Detect which cell encompasses the target text, then output its [X, Y] center coordinate. 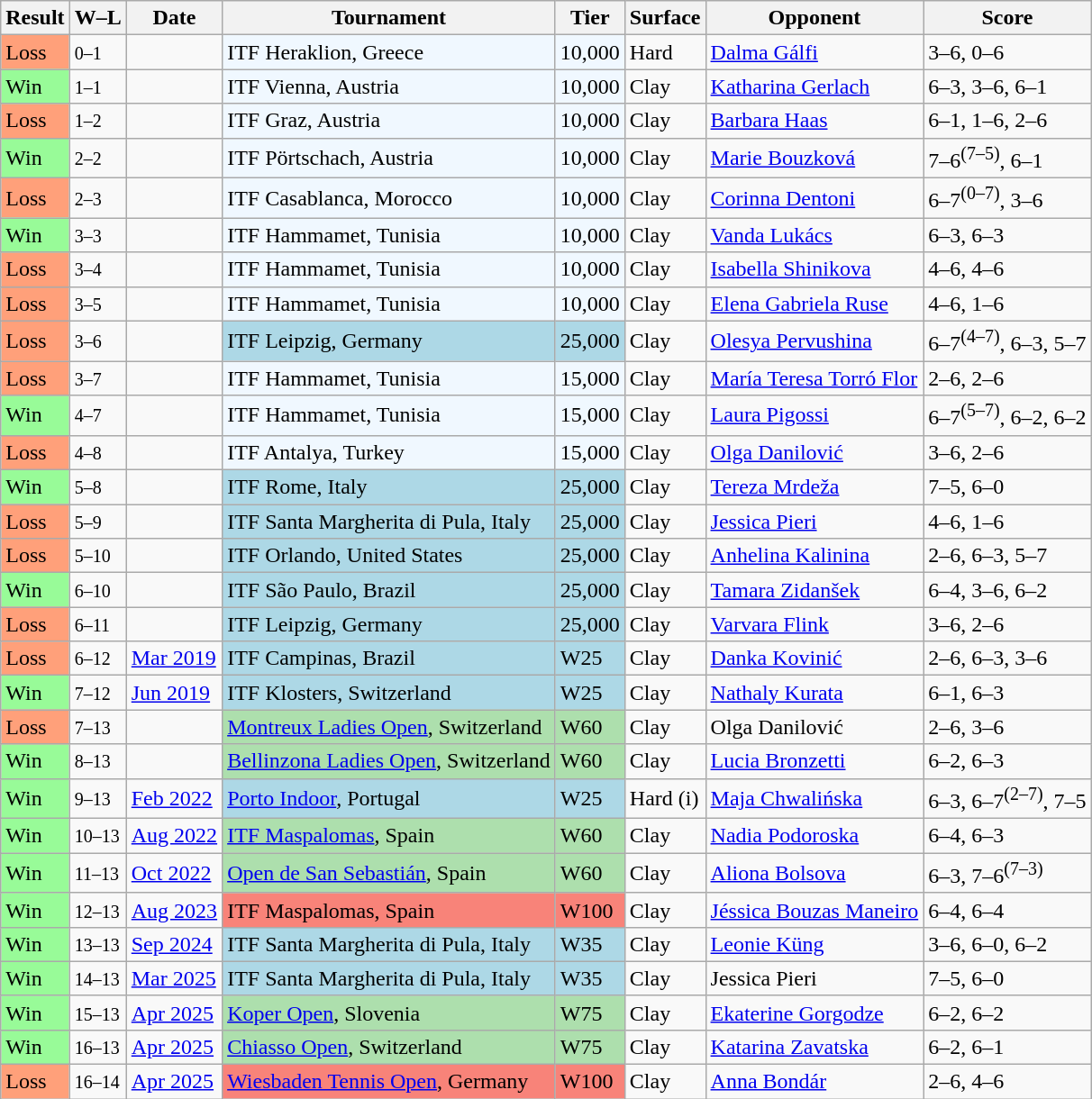
Feb 2022 [174, 798]
Jun 2019 [174, 693]
Ekaterine Gorgodze [814, 1013]
3–6, 0–6 [1007, 52]
María Teresa Torró Flor [814, 378]
Dalma Gálfi [814, 52]
ITF Heraklion, Greece [389, 52]
Koper Open, Slovenia [389, 1013]
Danka Kovinić [814, 658]
ITF Vienna, Austria [389, 86]
6–7(0–7), 3–6 [1007, 198]
6–3, 7–6(7–3) [1007, 874]
3–4 [97, 269]
6–4, 3–6, 6–2 [1007, 590]
2–6, 2–6 [1007, 378]
Laura Pigossi [814, 416]
1–1 [97, 86]
Tournament [389, 18]
6–3, 6–7(2–7), 7–5 [1007, 798]
Mar 2019 [174, 658]
6–2, 6–3 [1007, 761]
Leonie Küng [814, 944]
ITF Graz, Austria [389, 121]
10–13 [97, 836]
ITF Rome, Italy [389, 487]
1–2 [97, 121]
6–1, 1–6, 2–6 [1007, 121]
Jéssica Bouzas Maneiro [814, 910]
6–7(4–7), 6–3, 5–7 [1007, 341]
3–6 [97, 341]
Open de San Sebastián, Spain [389, 874]
Anna Bondár [814, 1082]
6–3, 6–3 [1007, 235]
14–13 [97, 978]
W–L [97, 18]
ITF Casablanca, Morocco [389, 198]
ITF Pörtschach, Austria [389, 159]
Tier [589, 18]
Bellinzona Ladies Open, Switzerland [389, 761]
7–6(7–5), 6–1 [1007, 159]
6–12 [97, 658]
8–13 [97, 761]
Elena Gabriela Ruse [814, 304]
Sep 2024 [174, 944]
Hard (i) [665, 798]
Score [1007, 18]
4–7 [97, 416]
Tamara Zidanšek [814, 590]
ITF Antalya, Turkey [389, 452]
2–6, 6–3, 3–6 [1007, 658]
Result [35, 18]
Corinna Dentoni [814, 198]
4–8 [97, 452]
Nadia Podoroska [814, 836]
6–7(5–7), 6–2, 6–2 [1007, 416]
6–1, 6–3 [1007, 693]
Katharina Gerlach [814, 86]
Aliona Bolsova [814, 874]
13–13 [97, 944]
4–6, 4–6 [1007, 269]
Katarina Zavatska [814, 1048]
5–9 [97, 522]
11–13 [97, 874]
Date [174, 18]
Surface [665, 18]
Nathaly Kurata [814, 693]
3–5 [97, 304]
6–2, 6–2 [1007, 1013]
ITF Campinas, Brazil [389, 658]
15–13 [97, 1013]
ITF Klosters, Switzerland [389, 693]
6–2, 6–1 [1007, 1048]
2–2 [97, 159]
Mar 2025 [174, 978]
Aug 2023 [174, 910]
Montreux Ladies Open, Switzerland [389, 727]
Isabella Shinikova [814, 269]
5–8 [97, 487]
Marie Bouzková [814, 159]
Maja Chwalińska [814, 798]
6–11 [97, 624]
Opponent [814, 18]
6–4, 6–4 [1007, 910]
3–3 [97, 235]
6–3, 3–6, 6–1 [1007, 86]
Barbara Haas [814, 121]
Anhelina Kalinina [814, 556]
6–10 [97, 590]
Wiesbaden Tennis Open, Germany [389, 1082]
ITF Orlando, United States [389, 556]
16–14 [97, 1082]
2–6, 3–6 [1007, 727]
Tereza Mrdeža [814, 487]
Hard [665, 52]
0–1 [97, 52]
Olesya Pervushina [814, 341]
Aug 2022 [174, 836]
3–7 [97, 378]
2–3 [97, 198]
16–13 [97, 1048]
7–13 [97, 727]
7–12 [97, 693]
12–13 [97, 910]
2–6, 4–6 [1007, 1082]
Varvara Flink [814, 624]
9–13 [97, 798]
Chiasso Open, Switzerland [389, 1048]
Oct 2022 [174, 874]
6–4, 6–3 [1007, 836]
Vanda Lukács [814, 235]
2–6, 6–3, 5–7 [1007, 556]
3–6, 6–0, 6–2 [1007, 944]
5–10 [97, 556]
ITF São Paulo, Brazil [389, 590]
Porto Indoor, Portugal [389, 798]
Lucia Bronzetti [814, 761]
